Return the (X, Y) coordinate for the center point of the cell that contains the specified text.  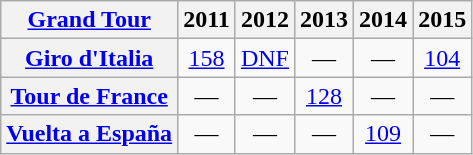
109 (384, 134)
158 (207, 58)
2012 (264, 20)
Tour de France (90, 96)
104 (442, 58)
Vuelta a España (90, 134)
128 (324, 96)
Grand Tour (90, 20)
2014 (384, 20)
Giro d'Italia (90, 58)
2015 (442, 20)
2013 (324, 20)
2011 (207, 20)
DNF (264, 58)
